Determine the [x, y] coordinate at the center of the cell enclosing the given text.  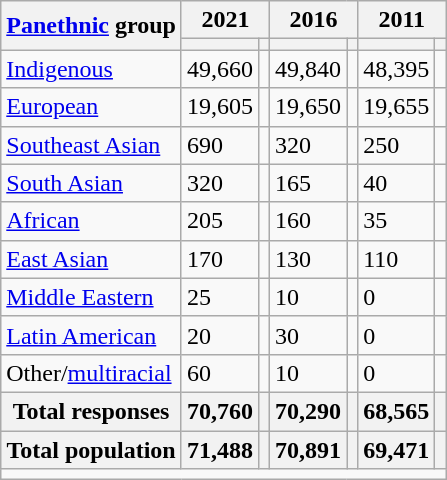
130 [308, 259]
Latin American [92, 335]
South Asian [92, 183]
30 [308, 335]
20 [220, 335]
Other/multiracial [92, 373]
69,471 [396, 449]
70,891 [308, 449]
European [92, 107]
48,395 [396, 69]
35 [396, 221]
690 [220, 145]
60 [220, 373]
110 [396, 259]
Total responses [92, 411]
49,840 [308, 69]
Middle Eastern [92, 297]
165 [308, 183]
19,605 [220, 107]
19,655 [396, 107]
71,488 [220, 449]
2016 [314, 20]
Total population [92, 449]
40 [396, 183]
170 [220, 259]
19,650 [308, 107]
160 [308, 221]
250 [396, 145]
Panethnic group [92, 26]
African [92, 221]
68,565 [396, 411]
49,660 [220, 69]
Southeast Asian [92, 145]
Indigenous [92, 69]
70,290 [308, 411]
2021 [225, 20]
2011 [402, 20]
East Asian [92, 259]
70,760 [220, 411]
25 [220, 297]
205 [220, 221]
